Search for the cell housing the specified text and yield its [X, Y] center coordinate. 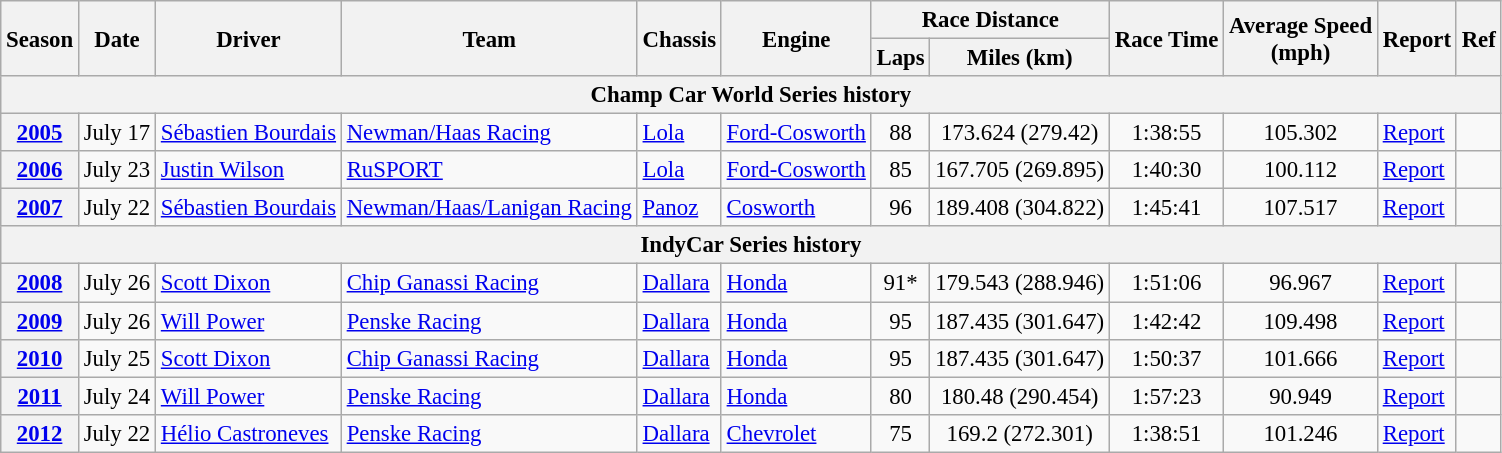
2010 [40, 358]
2012 [40, 433]
100.112 [1301, 170]
Race Time [1166, 38]
1:45:41 [1166, 208]
IndyCar Series history [751, 245]
Laps [900, 58]
2006 [40, 170]
1:51:06 [1166, 283]
Season [40, 38]
Race Distance [990, 20]
Newman/Haas Racing [489, 133]
105.302 [1301, 133]
91* [900, 283]
Date [116, 38]
July 17 [116, 133]
Newman/Haas/Lanigan Racing [489, 208]
1:38:51 [1166, 433]
July 23 [116, 170]
2009 [40, 321]
2011 [40, 396]
1:38:55 [1166, 133]
101.666 [1301, 358]
107.517 [1301, 208]
80 [900, 396]
July 25 [116, 358]
96.967 [1301, 283]
Team [489, 38]
Ref [1478, 38]
101.246 [1301, 433]
Chassis [679, 38]
88 [900, 133]
169.2 (272.301) [1020, 433]
July 24 [116, 396]
1:50:37 [1166, 358]
Champ Car World Series history [751, 95]
Miles (km) [1020, 58]
Justin Wilson [249, 170]
1:40:30 [1166, 170]
Chevrolet [796, 433]
179.543 (288.946) [1020, 283]
85 [900, 170]
1:42:42 [1166, 321]
Hélio Castroneves [249, 433]
Average Speed(mph) [1301, 38]
Driver [249, 38]
2005 [40, 133]
RuSPORT [489, 170]
2008 [40, 283]
90.949 [1301, 396]
173.624 (279.42) [1020, 133]
96 [900, 208]
Panoz [679, 208]
Cosworth [796, 208]
75 [900, 433]
180.48 (290.454) [1020, 396]
189.408 (304.822) [1020, 208]
2007 [40, 208]
1:57:23 [1166, 396]
Engine [796, 38]
167.705 (269.895) [1020, 170]
109.498 [1301, 321]
